Provide the (x, y) coordinate of the cell's center where the given text is located.  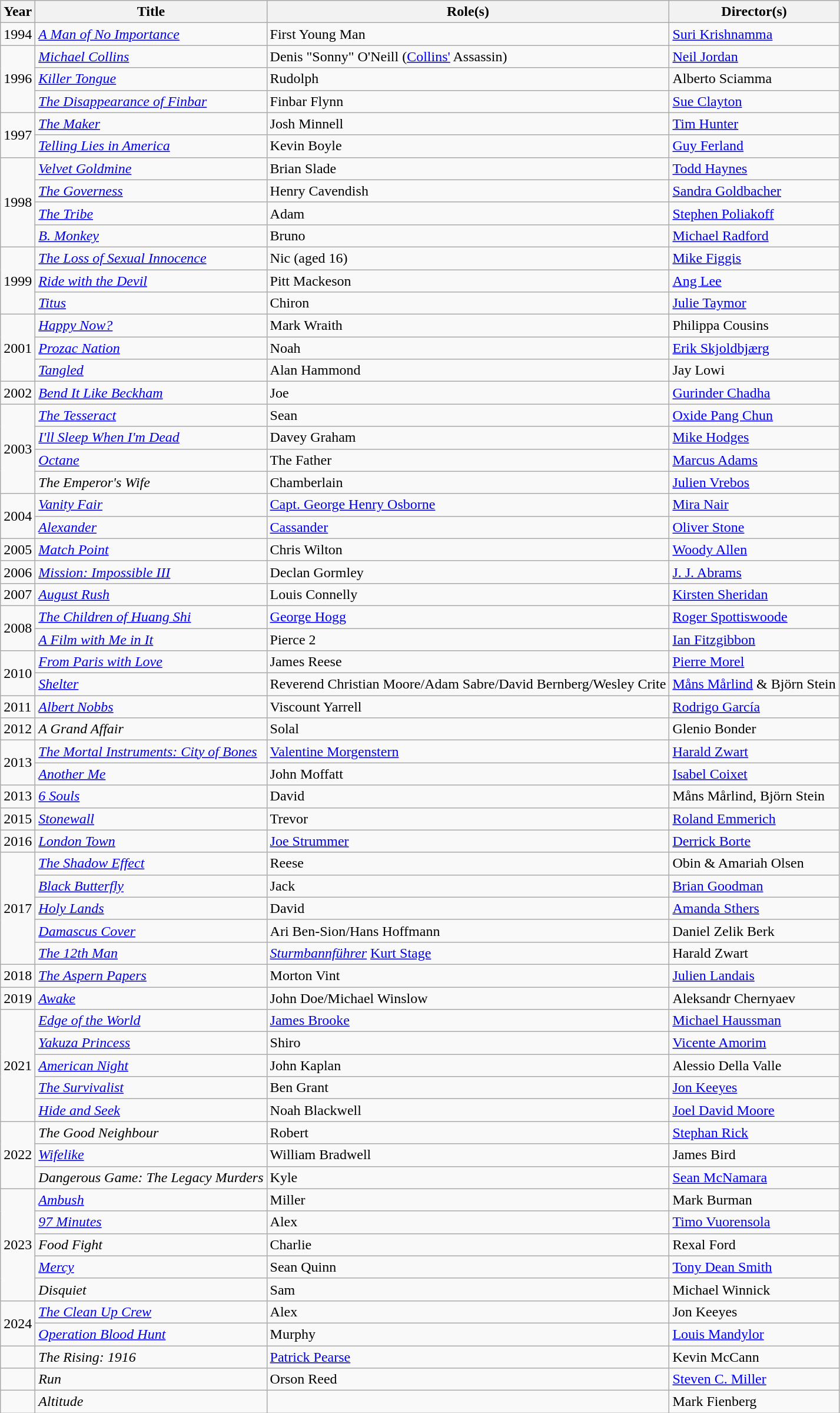
Ambush (151, 1200)
Nic (aged 16) (468, 258)
Josh Minnell (468, 124)
2002 (18, 393)
The Emperor's Wife (151, 482)
The Children of Huang Shi (151, 617)
2005 (18, 550)
Tim Hunter (754, 124)
Dangerous Game: The Legacy Murders (151, 1177)
Stonewall (151, 819)
The Good Neighbour (151, 1133)
Titus (151, 303)
Kirsten Sheridan (754, 594)
First Young Man (468, 34)
Mercy (151, 1267)
London Town (151, 841)
I'll Sleep When I'm Dead (151, 438)
The Loss of Sexual Innocence (151, 258)
Denis "Sonny" O'Neill (Collins' Assassin) (468, 57)
Jay Lowi (754, 370)
American Night (151, 1065)
The Clean Up Crew (151, 1312)
Orson Reed (468, 1379)
2016 (18, 841)
Trevor (468, 819)
1996 (18, 79)
Philippa Cousins (754, 326)
Davey Graham (468, 438)
Damascus Cover (151, 931)
Chamberlain (468, 482)
6 Souls (151, 796)
Michael Collins (151, 57)
Pierre Morel (754, 662)
Ride with the Devil (151, 281)
Timo Vuorensola (754, 1222)
Reese (468, 863)
A Film with Me in It (151, 639)
Michael Winnick (754, 1289)
Sandra Goldbacher (754, 191)
Amanda Sthers (754, 908)
Shiro (468, 1043)
Daniel Zelik Berk (754, 931)
Sean (468, 415)
Ang Lee (754, 281)
Robert (468, 1133)
2006 (18, 572)
Mission: Impossible III (151, 572)
Director(s) (754, 12)
Mira Nair (754, 505)
Miller (468, 1200)
Adam (468, 213)
Kevin McCann (754, 1356)
Bruno (468, 236)
Steven C. Miller (754, 1379)
Ari Ben-Sion/Hans Hoffmann (468, 931)
1994 (18, 34)
Finbar Flynn (468, 101)
Mike Hodges (754, 438)
Ben Grant (468, 1088)
Shelter (151, 684)
Awake (151, 998)
Pierce 2 (468, 639)
Stephan Rick (754, 1133)
Mark Burman (754, 1200)
Alan Hammond (468, 370)
Mark Wraith (468, 326)
The Maker (151, 124)
Julien Landais (754, 975)
Roger Spottiswoode (754, 617)
Charlie (468, 1245)
John Moffatt (468, 774)
A Man of No Importance (151, 34)
2001 (18, 348)
William Bradwell (468, 1155)
2021 (18, 1065)
Year (18, 12)
Glenio Bonder (754, 729)
Another Me (151, 774)
Oliver Stone (754, 527)
Alberto Sciamma (754, 79)
August Rush (151, 594)
2019 (18, 998)
Hide and Seek (151, 1110)
Holy Lands (151, 908)
The Tesseract (151, 415)
The Governess (151, 191)
Murphy (468, 1334)
James Brooke (468, 1021)
Match Point (151, 550)
The Aspern Papers (151, 975)
Kyle (468, 1177)
2024 (18, 1323)
Michael Haussman (754, 1021)
Disquiet (151, 1289)
Alexander (151, 527)
Neil Jordan (754, 57)
Title (151, 12)
Joe Strummer (468, 841)
97 Minutes (151, 1222)
Chiron (468, 303)
John Doe/Michael Winslow (468, 998)
Guy Ferland (754, 146)
2003 (18, 449)
Rexal Ford (754, 1245)
Prozac Nation (151, 348)
Albert Nobbs (151, 707)
2007 (18, 594)
Wifelike (151, 1155)
Ian Fitzgibbon (754, 639)
Tony Dean Smith (754, 1267)
Declan Gormley (468, 572)
2018 (18, 975)
1998 (18, 202)
Tangled (151, 370)
Patrick Pearse (468, 1356)
James Bird (754, 1155)
Black Butterfly (151, 886)
Julien Vrebos (754, 482)
Sam (468, 1289)
Octane (151, 460)
The Survivalist (151, 1088)
Sean McNamara (754, 1177)
2004 (18, 516)
Isabel Coixet (754, 774)
Altitude (151, 1402)
2011 (18, 707)
Henry Cavendish (468, 191)
Sean Quinn (468, 1267)
Happy Now? (151, 326)
The Tribe (151, 213)
2023 (18, 1245)
Viscount Yarrell (468, 707)
The Shadow Effect (151, 863)
Woody Allen (754, 550)
A Grand Affair (151, 729)
James Reese (468, 662)
Killer Tongue (151, 79)
Telling Lies in America (151, 146)
2015 (18, 819)
Roland Emmerich (754, 819)
Louis Connelly (468, 594)
Run (151, 1379)
Michael Radford (754, 236)
George Hogg (468, 617)
Alessio Della Valle (754, 1065)
Gurinder Chadha (754, 393)
Brian Slade (468, 168)
1997 (18, 135)
Oxide Pang Chun (754, 415)
Valentine Morgenstern (468, 752)
Mark Fienberg (754, 1402)
Solal (468, 729)
Aleksandr Chernyaev (754, 998)
Louis Mandylor (754, 1334)
Vanity Fair (151, 505)
The Father (468, 460)
Julie Taymor (754, 303)
Mike Figgis (754, 258)
Obin & Amariah Olsen (754, 863)
Kevin Boyle (468, 146)
Derrick Borte (754, 841)
Cassander (468, 527)
Suri Krishnamma (754, 34)
The Disappearance of Finbar (151, 101)
Operation Blood Hunt (151, 1334)
Bend It Like Beckham (151, 393)
2022 (18, 1155)
Joe (468, 393)
2010 (18, 673)
Morton Vint (468, 975)
Vicente Amorim (754, 1043)
2008 (18, 628)
Sue Clayton (754, 101)
1999 (18, 280)
Chris Wilton (468, 550)
The Rising: 1916 (151, 1356)
2017 (18, 908)
Noah (468, 348)
Sturmbannführer Kurt Stage (468, 953)
Joel David Moore (754, 1110)
2012 (18, 729)
J. J. Abrams (754, 572)
Food Fight (151, 1245)
Erik Skjoldbjærg (754, 348)
Pitt Mackeson (468, 281)
Marcus Adams (754, 460)
Jack (468, 886)
Rudolph (468, 79)
Capt. George Henry Osborne (468, 505)
From Paris with Love (151, 662)
John Kaplan (468, 1065)
Rodrigo García (754, 707)
Role(s) (468, 12)
Todd Haynes (754, 168)
Noah Blackwell (468, 1110)
The 12th Man (151, 953)
Brian Goodman (754, 886)
B. Monkey (151, 236)
Stephen Poliakoff (754, 213)
Edge of the World (151, 1021)
Yakuza Princess (151, 1043)
Måns Mårlind, Björn Stein (754, 796)
Reverend Christian Moore/Adam Sabre/David Bernberg/Wesley Crite (468, 684)
Velvet Goldmine (151, 168)
Måns Mårlind & Björn Stein (754, 684)
The Mortal Instruments: City of Bones (151, 752)
